Output the (x, y) coordinate of the center of the cell containing the given text.  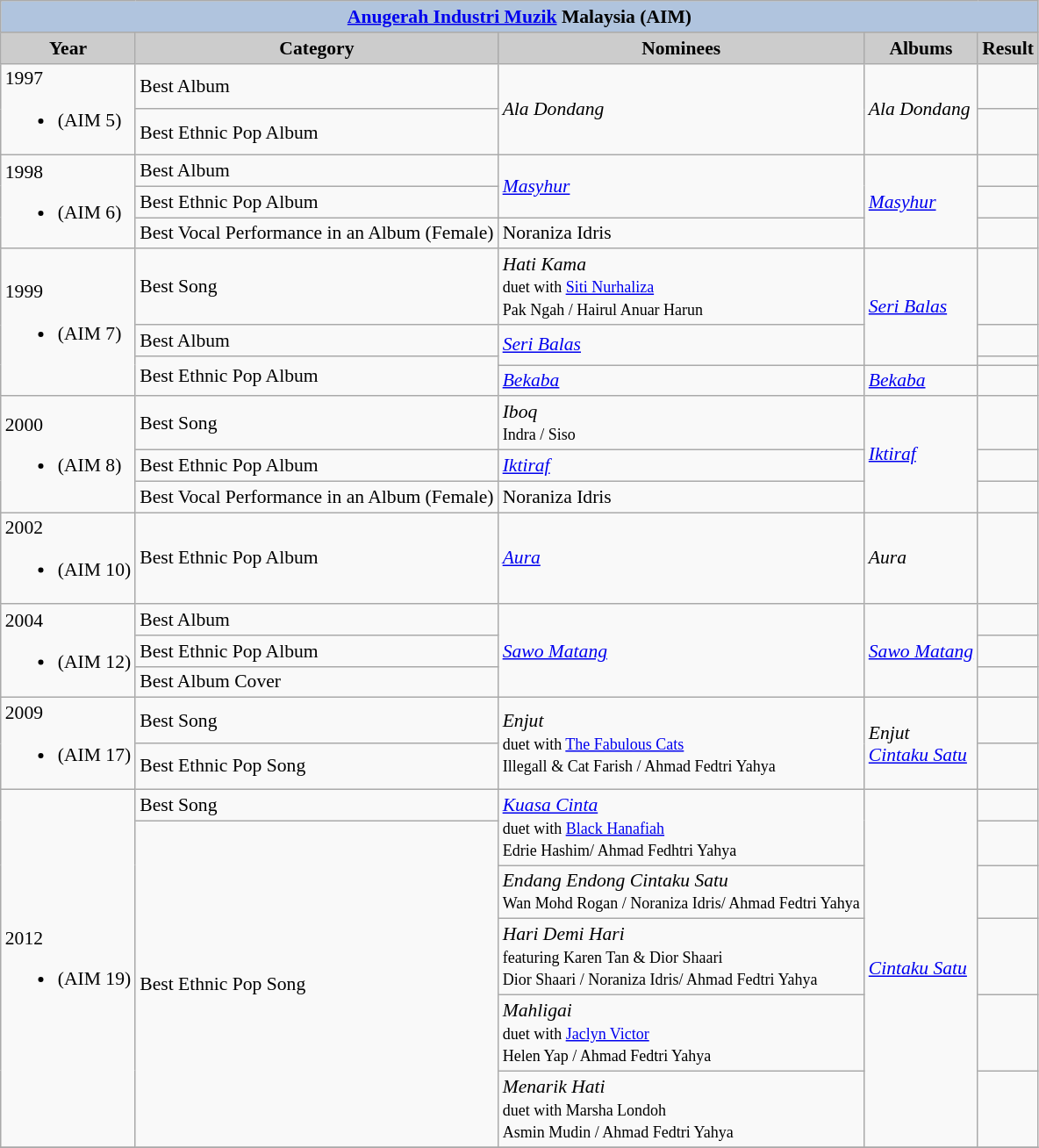
Best Album Cover (316, 682)
Menarik Hati duet with Marsha LondohAsmin Mudin / Ahmad Fedtri Yahya (681, 1109)
Hati Kamaduet with Siti NurhalizaPak Ngah / Hairul Anuar Harun (681, 288)
1998(AIM 6) (68, 202)
2000(AIM 8) (68, 455)
Result (1007, 48)
Albums (921, 48)
2009(AIM 17) (68, 743)
Hari Demi Hari featuring Karen Tan & Dior ShaariDior Shaari / Noraniza Idris/ Ahmad Fedtri Yahya (681, 957)
Kuasa Cintaduet with Black HanafiahEdrie Hashim/ Ahmad Fedhtri Yahya (681, 827)
EnjutCintaku Satu (921, 743)
2002(AIM 10) (68, 558)
Iboq Indra / Siso (681, 423)
1999(AIM 7) (68, 323)
Anugerah Industri Muzik Malaysia (AIM) (519, 17)
2004(AIM 12) (68, 651)
Year (68, 48)
Cintaku Satu (921, 968)
Category (316, 48)
Mahligai duet with Jaclyn VictorHelen Yap / Ahmad Fedtri Yahya (681, 1034)
Nominees (681, 48)
2012(AIM 19) (68, 968)
Endang Endong Cintaku SatuWan Mohd Rogan / Noraniza Idris/ Ahmad Fedtri Yahya (681, 892)
Enjutduet with The Fabulous CatsIllegall & Cat Farish / Ahmad Fedtri Yahya (681, 743)
1997(AIM 5) (68, 109)
